From the cell containing the given text, extract its center point as [x, y] coordinate. 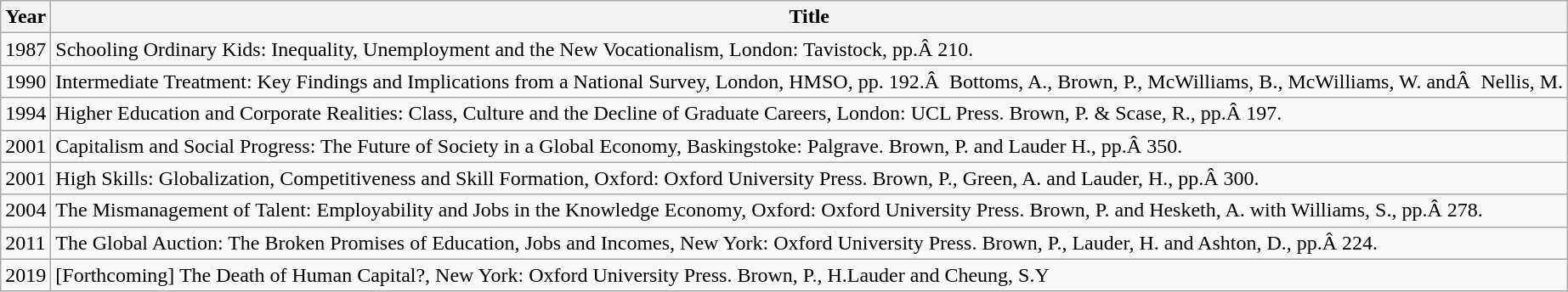
1990 [25, 81]
1987 [25, 49]
Capitalism and Social Progress: The Future of Society in a Global Economy, Baskingstoke: Palgrave. Brown, P. and Lauder H., pp.Â 350. [809, 146]
1994 [25, 114]
2004 [25, 211]
Schooling Ordinary Kids: Inequality, Unemployment and the New Vocationalism, London: Tavistock, pp.Â 210. [809, 49]
2011 [25, 243]
[Forthcoming] The Death of Human Capital?, New York: Oxford University Press. Brown, P., H.Lauder and Cheung, S.Y [809, 275]
Higher Education and Corporate Realities: Class, Culture and the Decline of Graduate Careers, London: UCL Press. Brown, P. & Scase, R., pp.Â 197. [809, 114]
High Skills: Globalization, Competitiveness and Skill Formation, Oxford: Oxford University Press. Brown, P., Green, A. and Lauder, H., pp.Â 300. [809, 178]
Year [25, 17]
Title [809, 17]
2019 [25, 275]
